Locate the cell with the specified text and output its (X, Y) center coordinate. 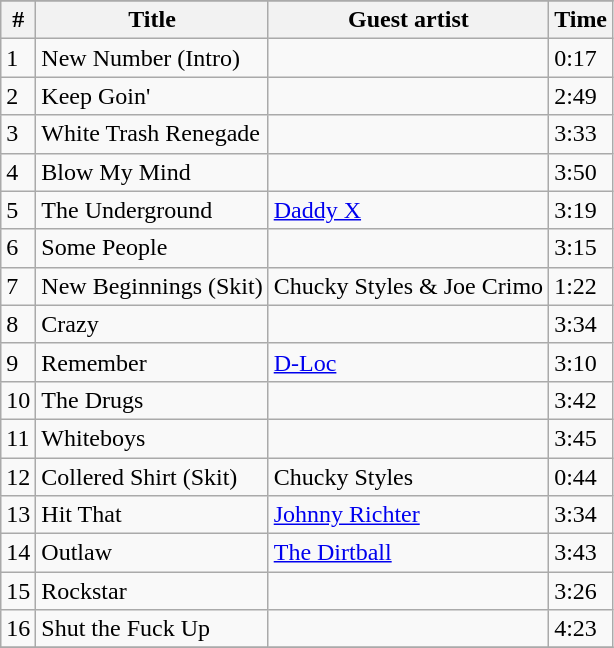
3:42 (581, 400)
Remember (152, 362)
3:50 (581, 172)
New Number (Intro) (152, 58)
Some People (152, 248)
Hit That (152, 515)
Keep Goin' (152, 96)
Title (152, 20)
3:10 (581, 362)
3:45 (581, 438)
7 (18, 286)
D-Loc (408, 362)
11 (18, 438)
9 (18, 362)
5 (18, 210)
12 (18, 477)
Blow My Mind (152, 172)
Rockstar (152, 591)
The Drugs (152, 400)
3:19 (581, 210)
Chucky Styles (408, 477)
1:22 (581, 286)
0:17 (581, 58)
13 (18, 515)
3 (18, 134)
4:23 (581, 629)
3:26 (581, 591)
0:44 (581, 477)
The Underground (152, 210)
15 (18, 591)
# (18, 20)
8 (18, 324)
3:43 (581, 553)
Guest artist (408, 20)
Time (581, 20)
White Trash Renegade (152, 134)
3:33 (581, 134)
Crazy (152, 324)
Chucky Styles & Joe Crimo (408, 286)
10 (18, 400)
New Beginnings (Skit) (152, 286)
2:49 (581, 96)
4 (18, 172)
3:15 (581, 248)
1 (18, 58)
2 (18, 96)
The Dirtball (408, 553)
Whiteboys (152, 438)
Outlaw (152, 553)
16 (18, 629)
Collered Shirt (Skit) (152, 477)
14 (18, 553)
6 (18, 248)
Shut the Fuck Up (152, 629)
Daddy X (408, 210)
Johnny Richter (408, 515)
